Detect which cell encompasses the target text, then output its (X, Y) center coordinate. 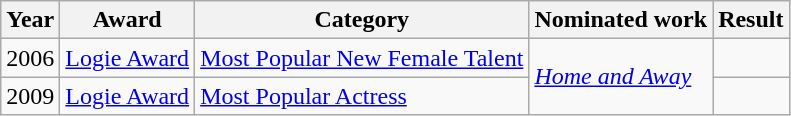
Year (30, 20)
Result (751, 20)
Nominated work (621, 20)
Category (362, 20)
Most Popular New Female Talent (362, 58)
Award (128, 20)
Home and Away (621, 77)
2006 (30, 58)
Most Popular Actress (362, 96)
2009 (30, 96)
